Determine the [X, Y] coordinate at the center of the cell enclosing the given text.  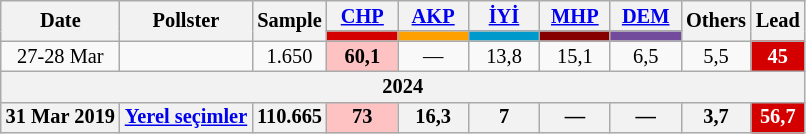
73 [362, 118]
Pollster [186, 20]
31 Mar 2019 [60, 118]
6,5 [646, 56]
1.650 [290, 56]
15,1 [574, 56]
7 [504, 118]
13,8 [504, 56]
DEM [646, 16]
Lead [778, 20]
5,5 [716, 56]
16,3 [434, 118]
MHP [574, 16]
İYİ [504, 16]
Others [716, 20]
56,7 [778, 118]
CHP [362, 16]
Date [60, 20]
3,7 [716, 118]
AKP [434, 16]
Sample [290, 20]
27-28 Mar [60, 56]
60,1 [362, 56]
110.665 [290, 118]
2024 [403, 86]
45 [778, 56]
Yerel seçimler [186, 118]
